Capture the cell that displays the provided text and extract its (X, Y) central coordinate. 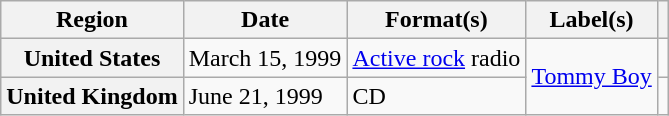
Label(s) (592, 20)
Region (92, 20)
Date (265, 20)
Tommy Boy (592, 77)
March 15, 1999 (265, 58)
United Kingdom (92, 96)
United States (92, 58)
Format(s) (436, 20)
Active rock radio (436, 58)
CD (436, 96)
June 21, 1999 (265, 96)
